Scan for the cell matching the given text and deliver its [X, Y] coordinate at center. 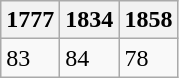
1858 [148, 20]
83 [30, 58]
78 [148, 58]
1834 [90, 20]
1777 [30, 20]
84 [90, 58]
